Locate the cell with the specified text and output its [X, Y] center coordinate. 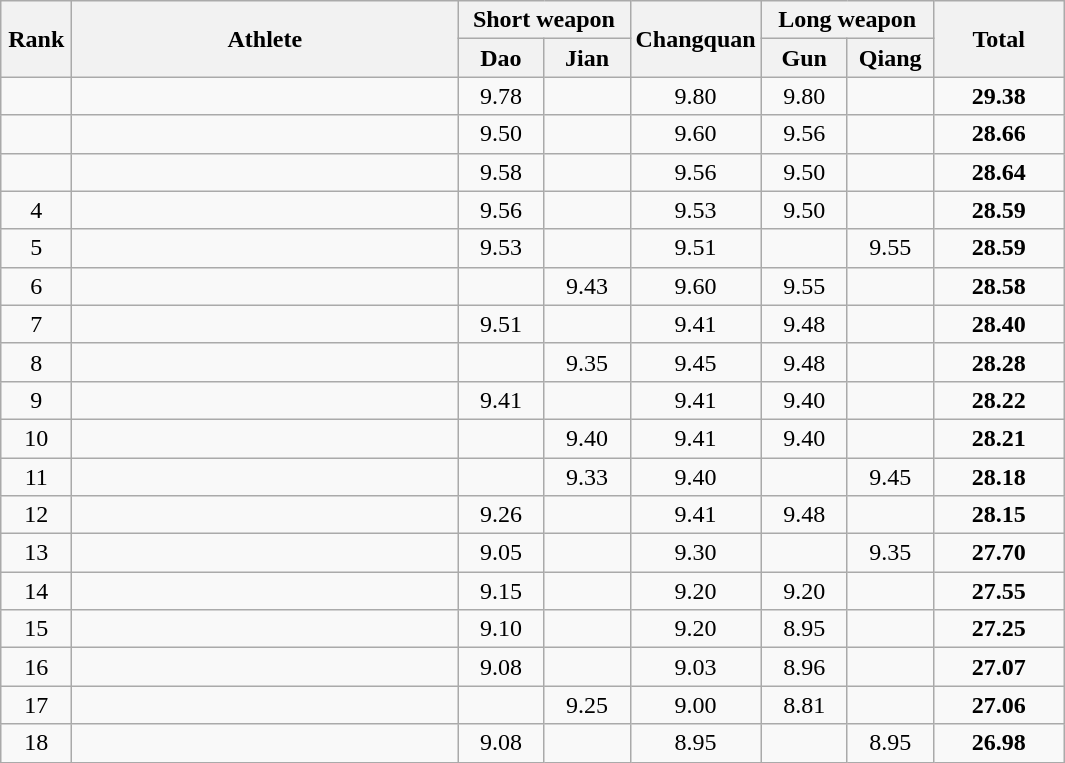
9.30 [696, 553]
Athlete [265, 39]
12 [36, 515]
27.07 [998, 667]
Rank [36, 39]
27.70 [998, 553]
13 [36, 553]
9.15 [501, 591]
Jian [587, 58]
10 [36, 438]
16 [36, 667]
4 [36, 210]
27.55 [998, 591]
5 [36, 248]
28.64 [998, 172]
Gun [804, 58]
28.18 [998, 477]
9.58 [501, 172]
18 [36, 743]
28.21 [998, 438]
6 [36, 286]
28.66 [998, 134]
28.15 [998, 515]
28.58 [998, 286]
8 [36, 362]
9.78 [501, 96]
28.28 [998, 362]
29.38 [998, 96]
9.25 [587, 705]
9.03 [696, 667]
7 [36, 324]
14 [36, 591]
28.22 [998, 400]
Short weapon [544, 20]
9.43 [587, 286]
11 [36, 477]
Total [998, 39]
27.06 [998, 705]
9.26 [501, 515]
17 [36, 705]
Long weapon [847, 20]
Dao [501, 58]
9.33 [587, 477]
9 [36, 400]
26.98 [998, 743]
Qiang [890, 58]
27.25 [998, 629]
9.05 [501, 553]
Changquan [696, 39]
8.96 [804, 667]
8.81 [804, 705]
15 [36, 629]
9.00 [696, 705]
9.10 [501, 629]
28.40 [998, 324]
